Pinpoint the cell where the given text exists, returning its [x, y] midpoint coordinate. 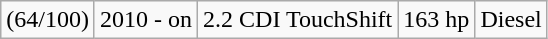
2010 - on [146, 20]
Diesel [511, 20]
2.2 CDI TouchShift [298, 20]
(64/100) [48, 20]
163 hp [436, 20]
